Locate the cell with the specified text and output its (X, Y) center coordinate. 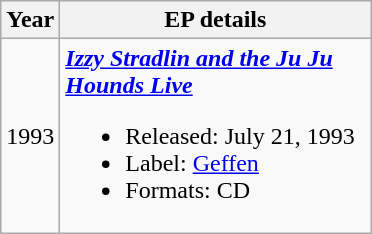
EP details (216, 20)
Year (30, 20)
Izzy Stradlin and the Ju Ju Hounds LiveReleased: July 21, 1993Label: GeffenFormats: CD (216, 136)
1993 (30, 136)
